Find where the given text appears and provide that cell's center as (X, Y) coordinate. 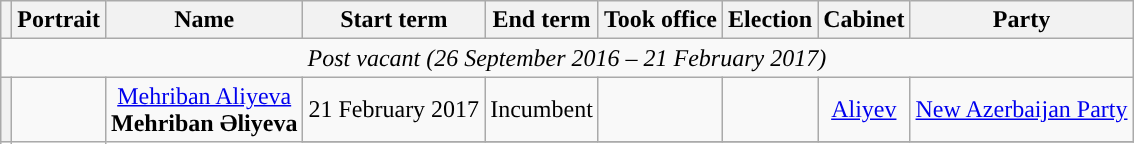
Portrait (59, 20)
End term (542, 20)
Cabinet (864, 20)
Aliyev (864, 110)
Start term (394, 20)
Post vacant (26 September 2016 – 21 February 2017) (567, 58)
Incumbent (542, 110)
Name (204, 20)
Party (1022, 20)
Mehriban Aliyeva Mehriban Əliyeva (204, 110)
Election (770, 20)
21 February 2017 (394, 110)
Took office (660, 20)
New Azerbaijan Party (1022, 110)
